Identify which cell holds the provided text, then report its (X, Y) central coordinate. 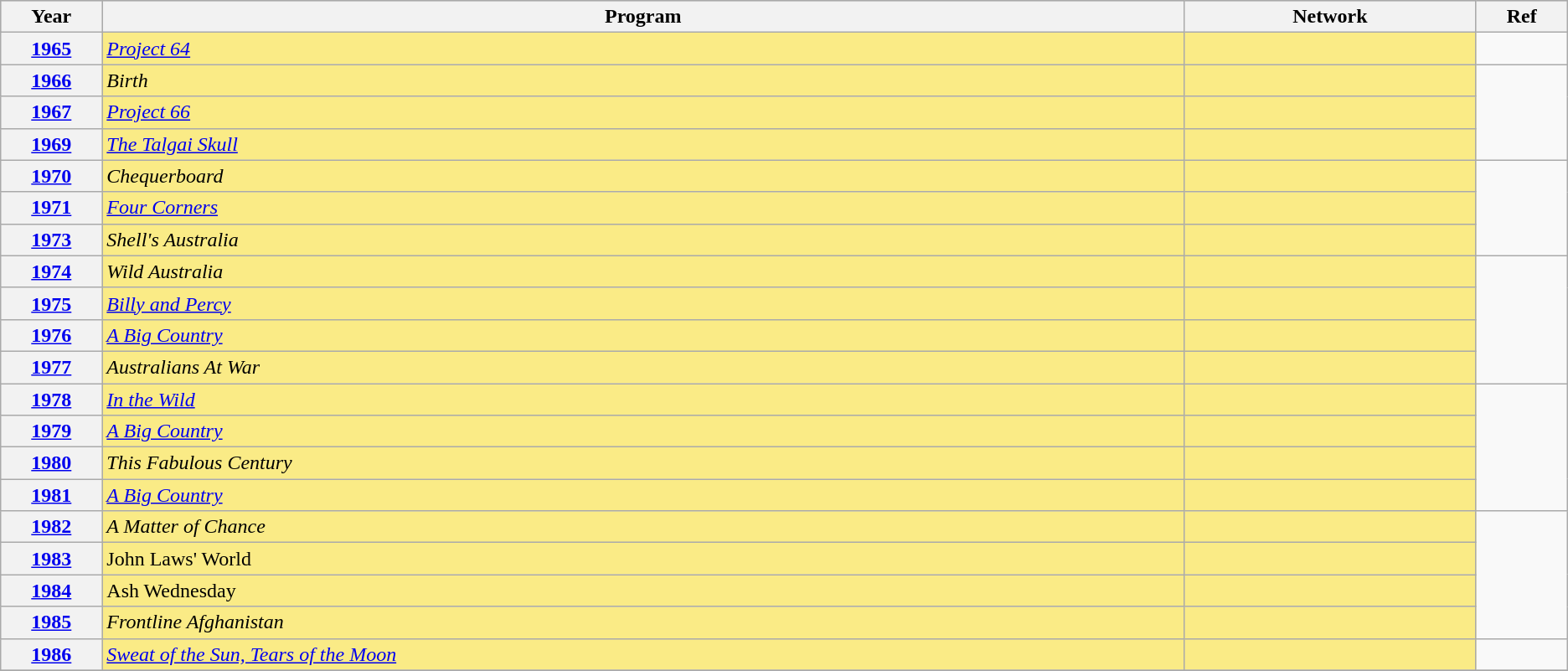
Billy and Percy (643, 303)
Sweat of the Sun, Tears of the Moon (643, 654)
1970 (52, 176)
Ref (1521, 17)
Four Corners (643, 208)
Ash Wednesday (643, 591)
1969 (52, 144)
Frontline Afghanistan (643, 622)
A Matter of Chance (643, 527)
Project 66 (643, 112)
1966 (52, 80)
Australians At War (643, 367)
This Fabulous Century (643, 463)
Year (52, 17)
1975 (52, 303)
1977 (52, 367)
The Talgai Skull (643, 144)
Birth (643, 80)
John Laws' World (643, 559)
1979 (52, 431)
1980 (52, 463)
1986 (52, 654)
Program (643, 17)
1971 (52, 208)
1976 (52, 335)
1978 (52, 400)
1981 (52, 495)
1973 (52, 240)
1982 (52, 527)
1983 (52, 559)
1967 (52, 112)
1974 (52, 271)
Chequerboard (643, 176)
Project 64 (643, 49)
1965 (52, 49)
1984 (52, 591)
Shell's Australia (643, 240)
In the Wild (643, 400)
1985 (52, 622)
Wild Australia (643, 271)
Network (1330, 17)
